Scan for the cell matching the given text and deliver its (x, y) coordinate at center. 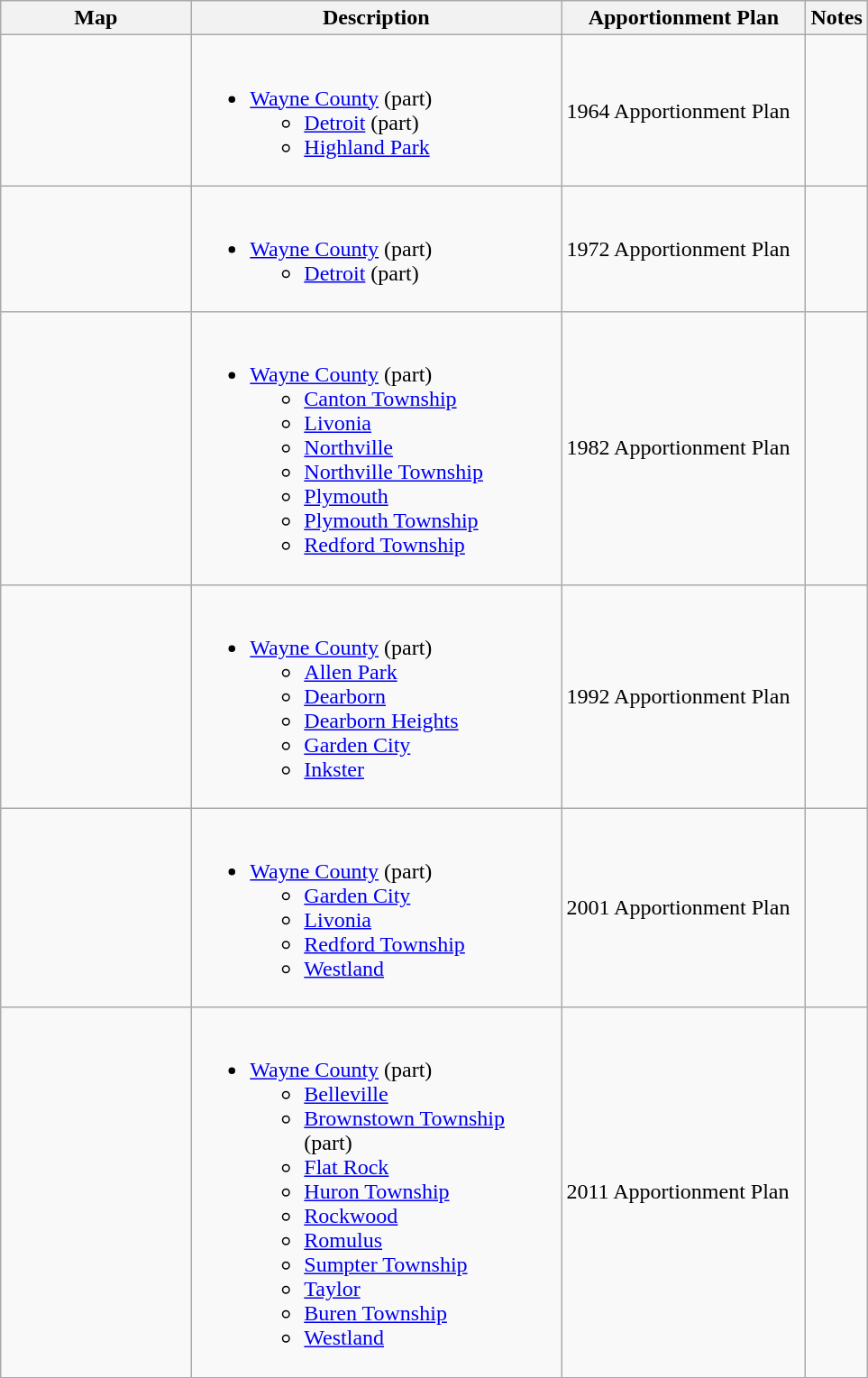
1992 Apportionment Plan (683, 696)
Wayne County (part)Detroit (part) (377, 249)
Map (96, 18)
Wayne County (part)BellevilleBrownstown Township (part)Flat RockHuron TownshipRockwoodRomulusSumpter TownshipTaylorBuren TownshipWestland (377, 1192)
2001 Apportionment Plan (683, 907)
Wayne County (part)Garden CityLivoniaRedford TownshipWestland (377, 907)
2011 Apportionment Plan (683, 1192)
Wayne County (part)Allen ParkDearbornDearborn HeightsGarden CityInkster (377, 696)
Description (377, 18)
Wayne County (part)Detroit (part)Highland Park (377, 110)
1972 Apportionment Plan (683, 249)
1982 Apportionment Plan (683, 448)
Notes (836, 18)
1964 Apportionment Plan (683, 110)
Wayne County (part)Canton TownshipLivoniaNorthvilleNorthville TownshipPlymouthPlymouth TownshipRedford Township (377, 448)
Apportionment Plan (683, 18)
